Capture the cell that displays the provided text and extract its [X, Y] central coordinate. 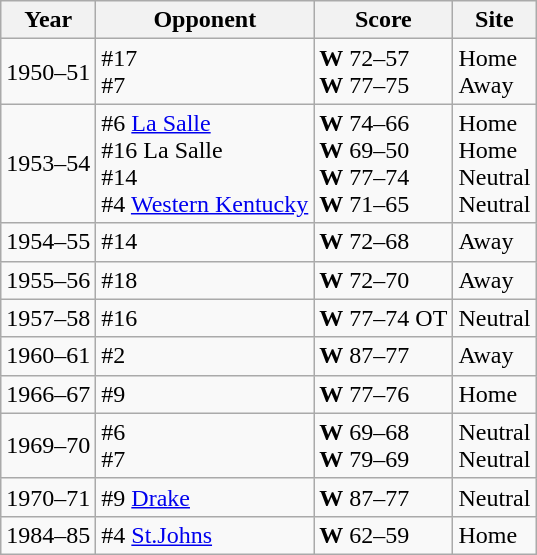
1957–58 [48, 318]
Score [384, 20]
#6 La Salle#16 La Salle#14 #4 Western Kentucky [205, 164]
HomeHomeNeutralNeutral [494, 164]
1954–55 [48, 242]
#17 #7 [205, 72]
1955–56 [48, 280]
W 74–66W 69–50W 77–74W 71–65 [384, 164]
1966–67 [48, 394]
NeutralNeutral [494, 446]
Opponent [205, 20]
#4 St.Johns [205, 535]
1969–70 [48, 446]
Site [494, 20]
#6 #7 [205, 446]
1950–51 [48, 72]
#9 [205, 394]
W 77–76 [384, 394]
#2 [205, 356]
W 72–68 [384, 242]
1953–54 [48, 164]
#14 [205, 242]
1970–71 [48, 497]
W 72–70 [384, 280]
W 69–68W 79–69 [384, 446]
#9 Drake [205, 497]
Year [48, 20]
1960–61 [48, 356]
1984–85 [48, 535]
W 72–57W 77–75 [384, 72]
W 62–59 [384, 535]
HomeAway [494, 72]
#16 [205, 318]
W 77–74 OT [384, 318]
#18 [205, 280]
